For the text-containing cell, return its midpoint in [X, Y] coordinate format. 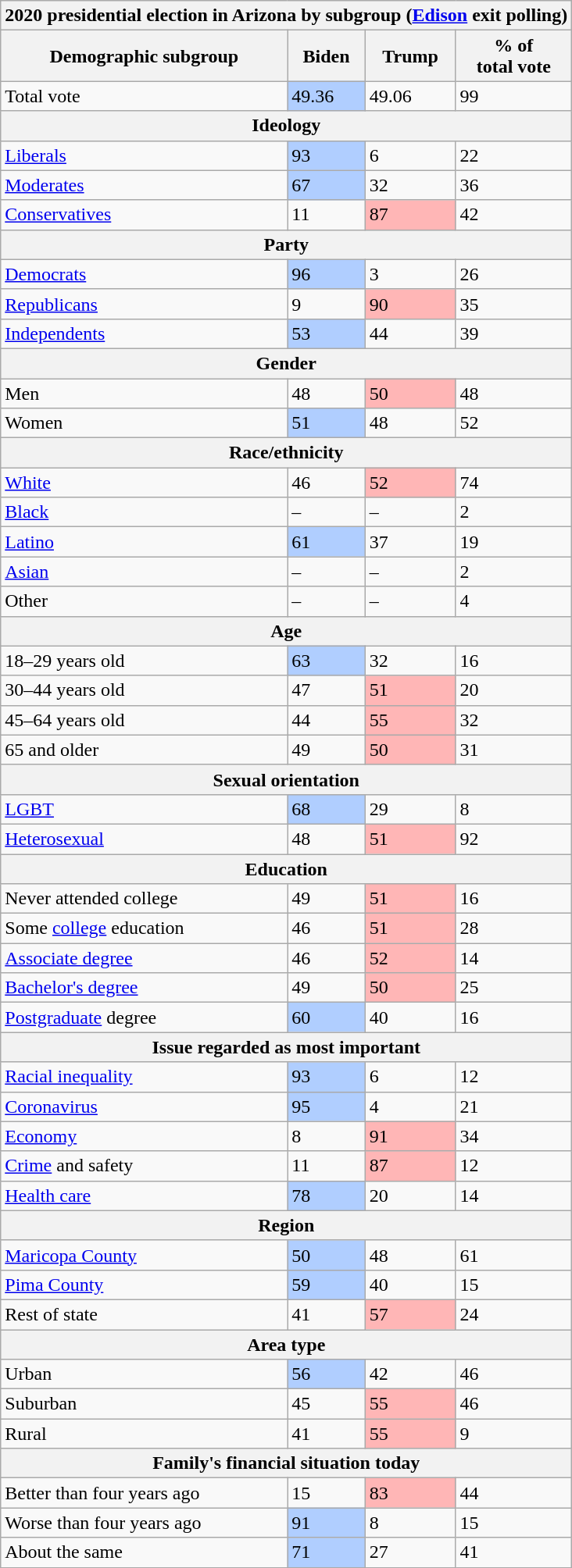
60 [327, 1017]
Associate degree [144, 958]
96 [327, 274]
Heterosexual [144, 839]
90 [410, 304]
18–29 years old [144, 661]
Sexual orientation [286, 779]
Moderates [144, 185]
30–44 years old [144, 690]
Health care [144, 1196]
Trump [410, 56]
78 [327, 1196]
Family's financial situation today [286, 1463]
White [144, 483]
19 [514, 542]
59 [327, 1285]
25 [514, 988]
95 [327, 1107]
22 [514, 155]
About the same [144, 1552]
37 [410, 542]
Rural [144, 1434]
Urban [144, 1374]
28 [514, 928]
Racial inequality [144, 1077]
Age [286, 631]
Party [286, 244]
29 [410, 809]
Biden [327, 56]
45 [327, 1404]
83 [410, 1493]
Gender [286, 363]
45–64 years old [144, 720]
39 [514, 333]
Crime and safety [144, 1166]
24 [514, 1314]
68 [327, 809]
Latino [144, 542]
74 [514, 483]
Demographic subgroup [144, 56]
71 [327, 1552]
65 and older [144, 750]
27 [410, 1552]
% oftotal vote [514, 56]
56 [327, 1374]
26 [514, 274]
Women [144, 423]
Some college education [144, 928]
34 [514, 1136]
35 [514, 304]
36 [514, 185]
Independents [144, 333]
Republicans [144, 304]
Bachelor's degree [144, 988]
Pima County [144, 1285]
2020 presidential election in Arizona by subgroup (Edison exit polling) [286, 16]
Conservatives [144, 215]
53 [327, 333]
47 [327, 690]
99 [514, 96]
Asian [144, 572]
Maricopa County [144, 1255]
Postgraduate degree [144, 1017]
Economy [144, 1136]
Liberals [144, 155]
49.36 [327, 96]
57 [410, 1314]
Coronavirus [144, 1107]
Better than four years ago [144, 1493]
Total vote [144, 96]
49.06 [410, 96]
Men [144, 393]
Ideology [286, 126]
Never attended college [144, 899]
21 [514, 1107]
92 [514, 839]
Race/ethnicity [286, 453]
Education [286, 869]
31 [514, 750]
Suburban [144, 1404]
Region [286, 1225]
Area type [286, 1344]
Worse than four years ago [144, 1523]
63 [327, 661]
Other [144, 601]
3 [410, 274]
LGBT [144, 809]
Rest of state [144, 1314]
Issue regarded as most important [286, 1047]
67 [327, 185]
Black [144, 512]
Democrats [144, 274]
